Scan for the cell matching the given text and deliver its [X, Y] coordinate at center. 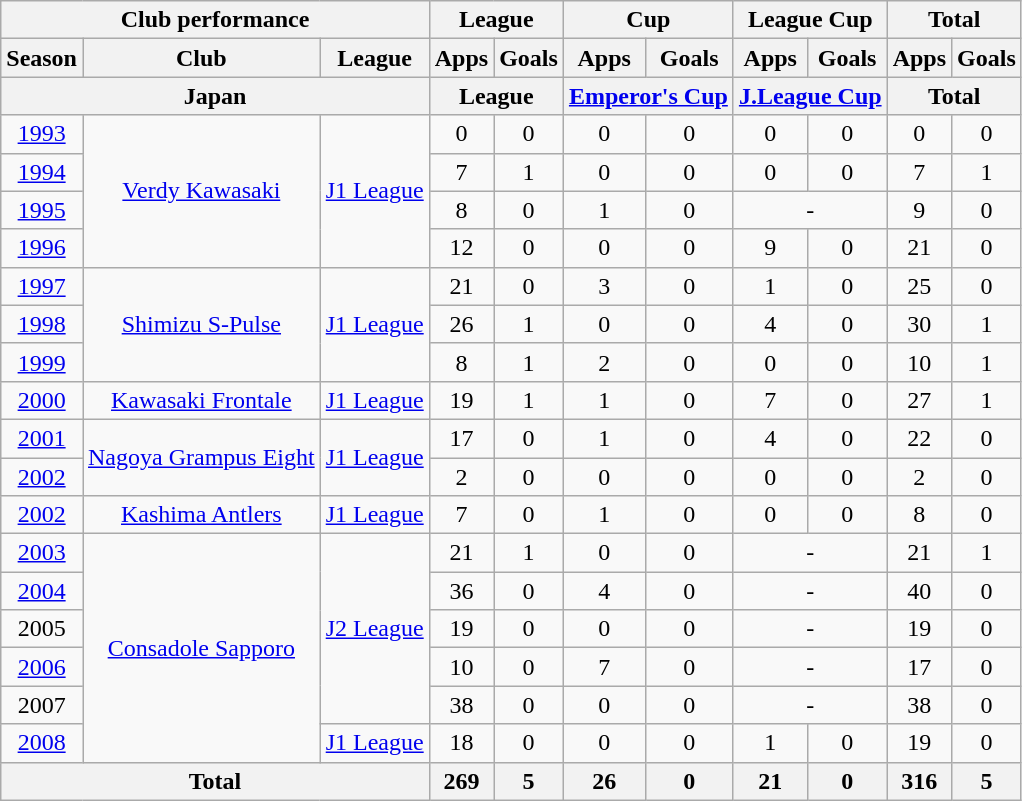
Cup [648, 20]
1995 [42, 210]
League Cup [810, 20]
2008 [42, 743]
316 [919, 781]
30 [919, 324]
Japan [215, 96]
12 [461, 248]
1994 [42, 172]
Shimizu S-Pulse [201, 324]
2003 [42, 553]
Club performance [215, 20]
36 [461, 591]
18 [461, 743]
3 [604, 286]
269 [461, 781]
2001 [42, 438]
Nagoya Grampus Eight [201, 457]
2000 [42, 400]
1998 [42, 324]
J2 League [374, 629]
2006 [42, 667]
J.League Cup [810, 96]
2007 [42, 705]
Emperor's Cup [648, 96]
1993 [42, 134]
Verdy Kawasaki [201, 191]
Consadole Sapporo [201, 648]
2004 [42, 591]
2005 [42, 629]
22 [919, 438]
Season [42, 58]
1996 [42, 248]
1999 [42, 362]
25 [919, 286]
Kawasaki Frontale [201, 400]
27 [919, 400]
1997 [42, 286]
40 [919, 591]
Kashima Antlers [201, 515]
Club [201, 58]
